Return (x, y) of the center of cell containing provided text 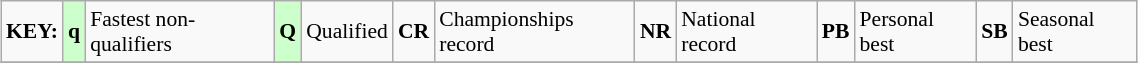
KEY: (32, 32)
CR (414, 32)
Personal best (916, 32)
Qualified (347, 32)
Seasonal best (1075, 32)
q (74, 32)
SB (994, 32)
Q (288, 32)
Championships record (534, 32)
National record (746, 32)
Fastest non-qualifiers (180, 32)
NR (656, 32)
PB (836, 32)
